For the text-containing cell, return its midpoint in (X, Y) coordinate format. 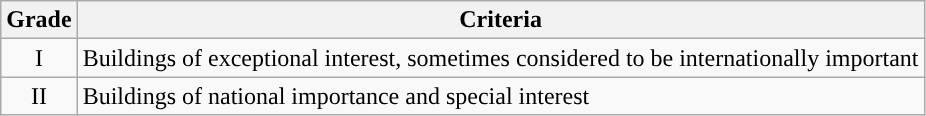
II (39, 96)
I (39, 58)
Buildings of national importance and special interest (500, 96)
Criteria (500, 20)
Grade (39, 20)
Buildings of exceptional interest, sometimes considered to be internationally important (500, 58)
